Capture the cell that displays the provided text and extract its (x, y) central coordinate. 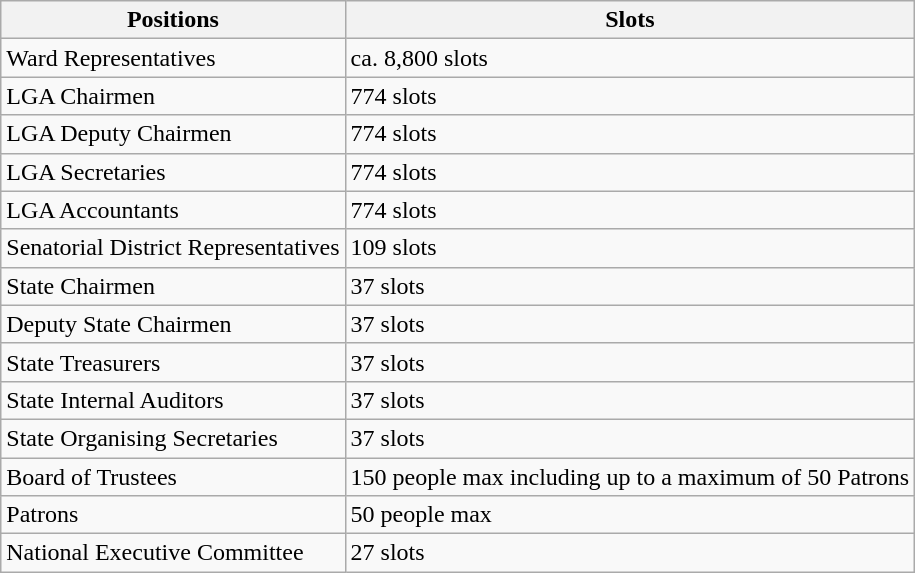
27 slots (630, 553)
109 slots (630, 248)
50 people max (630, 515)
ca. 8,800 slots (630, 58)
State Chairmen (173, 286)
LGA Secretaries (173, 172)
Slots (630, 20)
Positions (173, 20)
Patrons (173, 515)
LGA Accountants (173, 210)
State Treasurers (173, 362)
Senatorial District Representatives (173, 248)
Board of Trustees (173, 477)
State Internal Auditors (173, 400)
State Organising Secretaries (173, 438)
LGA Deputy Chairmen (173, 134)
150 people max including up to a maximum of 50 Patrons (630, 477)
Ward Representatives (173, 58)
LGA Chairmen (173, 96)
Deputy State Chairmen (173, 324)
National Executive Committee (173, 553)
